Detect which cell encompasses the target text, then output its (x, y) center coordinate. 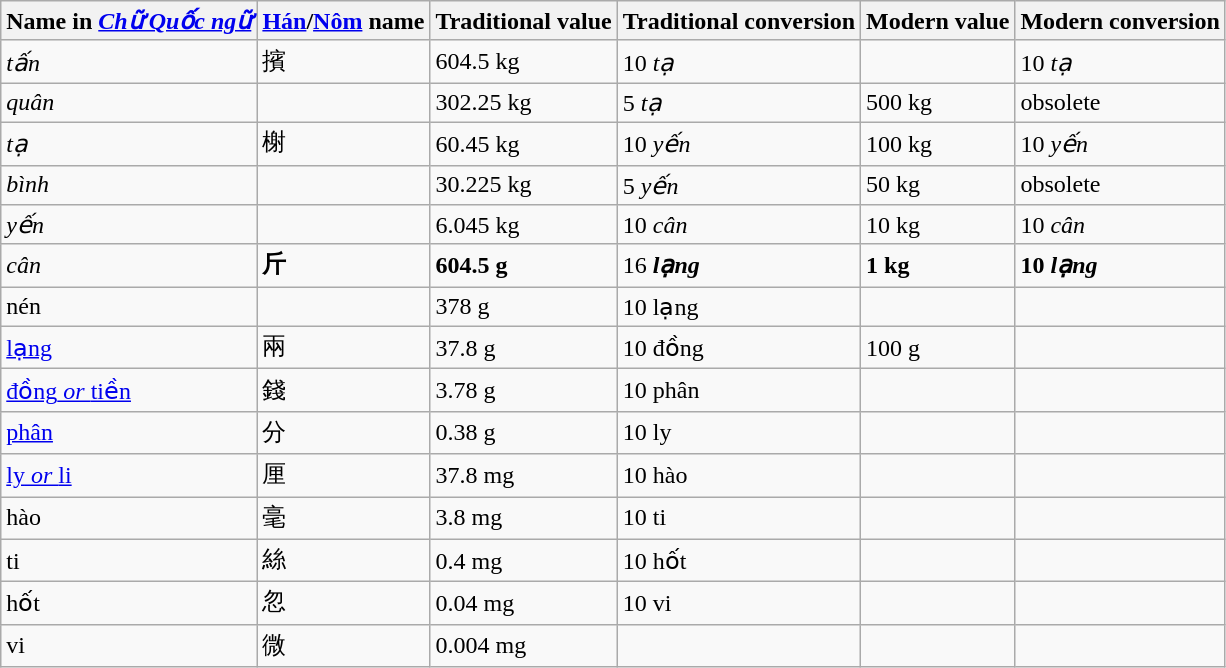
微 (344, 646)
60.45 kg (524, 144)
錢 (344, 390)
37.8 mg (524, 476)
100 kg (938, 144)
兩 (344, 348)
毫 (344, 518)
10 phân (738, 390)
tạ (129, 144)
30.225 kg (524, 185)
10 ti (738, 518)
斤 (344, 266)
0.004 mg (524, 646)
1 kg (938, 266)
榭 (344, 144)
Traditional conversion (738, 21)
604.5 g (524, 266)
5 tạ (738, 103)
378 g (524, 307)
bình (129, 185)
10 vi (738, 604)
hốt (129, 604)
604.5 kg (524, 62)
10 đồng (738, 348)
3.8 mg (524, 518)
Name in Chữ Quốc ngữ (129, 21)
nén (129, 307)
đồng or tiền (129, 390)
lạng (129, 348)
0.4 mg (524, 560)
3.78 g (524, 390)
yến (129, 225)
擯 (344, 62)
絲 (344, 560)
厘 (344, 476)
quân (129, 103)
hào (129, 518)
500 kg (938, 103)
cân (129, 266)
0.38 g (524, 432)
Modern value (938, 21)
忽 (344, 604)
10 ly (738, 432)
0.04 mg (524, 604)
Hán/Nôm name (344, 21)
分 (344, 432)
302.25 kg (524, 103)
100 g (938, 348)
37.8 g (524, 348)
Modern conversion (1120, 21)
50 kg (938, 185)
Traditional value (524, 21)
tấn (129, 62)
6.045 kg (524, 225)
vi (129, 646)
10 hào (738, 476)
5 yến (738, 185)
ti (129, 560)
ly or li (129, 476)
10 hốt (738, 560)
16 lạng (738, 266)
10 kg (938, 225)
phân (129, 432)
